Extract the (X, Y) coordinate from the center of the cell holding the provided text.  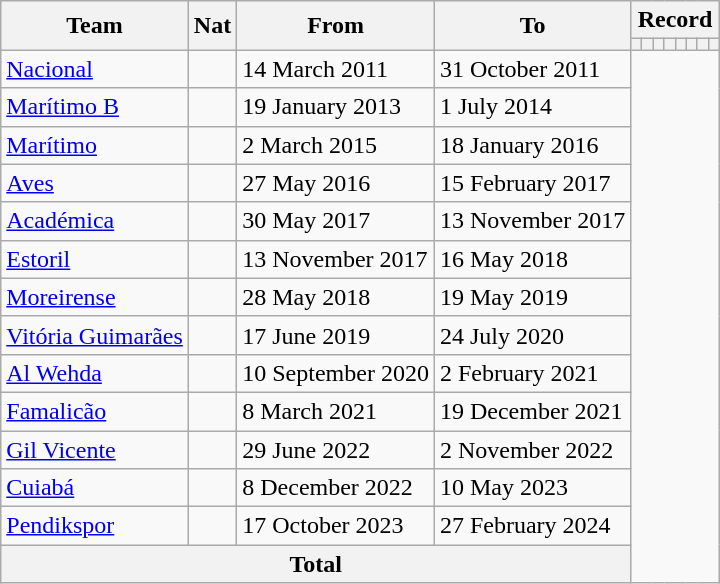
28 May 2018 (336, 297)
2 March 2015 (336, 145)
Record (675, 20)
10 May 2023 (532, 488)
To (532, 26)
30 May 2017 (336, 221)
8 December 2022 (336, 488)
Marítimo (95, 145)
17 October 2023 (336, 526)
24 July 2020 (532, 335)
19 December 2021 (532, 411)
Moreirense (95, 297)
Marítimo B (95, 107)
8 March 2021 (336, 411)
Gil Vicente (95, 449)
31 October 2011 (532, 69)
18 January 2016 (532, 145)
19 May 2019 (532, 297)
Total (316, 564)
From (336, 26)
19 January 2013 (336, 107)
10 September 2020 (336, 373)
15 February 2017 (532, 183)
Pendikspor (95, 526)
Cuiabá (95, 488)
17 June 2019 (336, 335)
Nat (212, 26)
Académica (95, 221)
Vitória Guimarães (95, 335)
Team (95, 26)
2 November 2022 (532, 449)
Al Wehda (95, 373)
14 March 2011 (336, 69)
27 May 2016 (336, 183)
Famalicão (95, 411)
16 May 2018 (532, 259)
27 February 2024 (532, 526)
2 February 2021 (532, 373)
Nacional (95, 69)
1 July 2014 (532, 107)
Estoril (95, 259)
29 June 2022 (336, 449)
Aves (95, 183)
